Identify which cell holds the provided text, then report its (x, y) central coordinate. 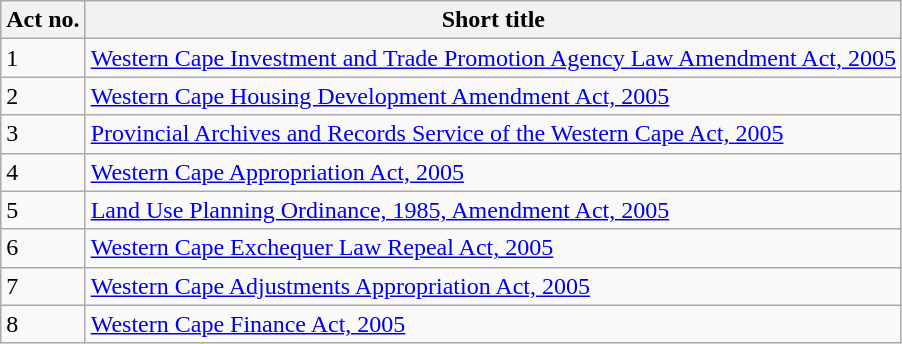
1 (43, 58)
4 (43, 172)
Western Cape Appropriation Act, 2005 (493, 172)
Act no. (43, 20)
Land Use Planning Ordinance, 1985, Amendment Act, 2005 (493, 210)
Short title (493, 20)
Western Cape Exchequer Law Repeal Act, 2005 (493, 248)
8 (43, 324)
Western Cape Adjustments Appropriation Act, 2005 (493, 286)
7 (43, 286)
Provincial Archives and Records Service of the Western Cape Act, 2005 (493, 134)
5 (43, 210)
3 (43, 134)
Western Cape Investment and Trade Promotion Agency Law Amendment Act, 2005 (493, 58)
Western Cape Finance Act, 2005 (493, 324)
2 (43, 96)
Western Cape Housing Development Amendment Act, 2005 (493, 96)
6 (43, 248)
